Return the [x, y] coordinate for the center point of the cell that contains the specified text.  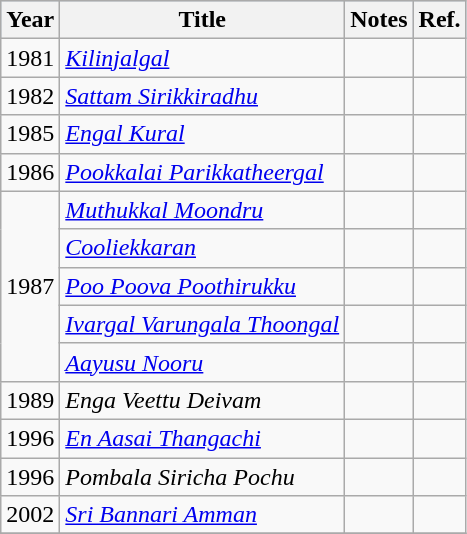
Year [30, 20]
1982 [30, 96]
Notes [379, 20]
Kilinjalgal [202, 58]
1981 [30, 58]
Ref. [440, 20]
Muthukkal Moondru [202, 210]
1987 [30, 286]
En Aasai Thangachi [202, 438]
Sri Bannari Amman [202, 515]
Pookkalai Parikkatheergal [202, 172]
1986 [30, 172]
Enga Veettu Deivam [202, 400]
2002 [30, 515]
Ivargal Varungala Thoongal [202, 324]
Pombala Siricha Pochu [202, 477]
Poo Poova Poothirukku [202, 286]
Title [202, 20]
Engal Kural [202, 134]
Cooliekkaran [202, 248]
Aayusu Nooru [202, 362]
Sattam Sirikkiradhu [202, 96]
1989 [30, 400]
1985 [30, 134]
